Determine the (x, y) coordinate at the center of the cell enclosing the given text.  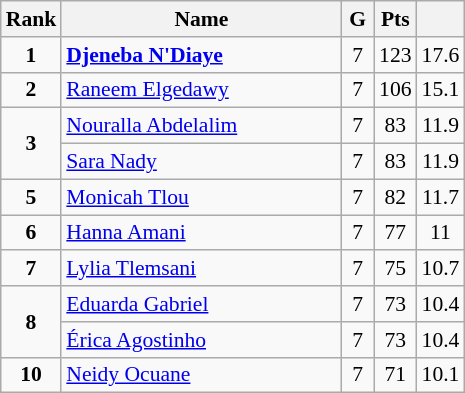
17.6 (441, 55)
Djeneba N'Diaye (201, 55)
5 (32, 197)
11 (441, 233)
15.1 (441, 90)
Raneem Elgedawy (201, 90)
77 (396, 233)
Hanna Amani (201, 233)
10.7 (441, 269)
Nouralla Abdelalim (201, 126)
Monicah Tlou (201, 197)
2 (32, 90)
Lylia Tlemsani (201, 269)
71 (396, 375)
10.1 (441, 375)
Pts (396, 19)
1 (32, 55)
Name (201, 19)
Eduarda Gabriel (201, 304)
Neidy Ocuane (201, 375)
123 (396, 55)
8 (32, 322)
Érica Agostinho (201, 340)
75 (396, 269)
Rank (32, 19)
6 (32, 233)
G (358, 19)
106 (396, 90)
11.7 (441, 197)
3 (32, 144)
Sara Nady (201, 162)
82 (396, 197)
10 (32, 375)
